Find where the given text appears and provide that cell's center as (X, Y) coordinate. 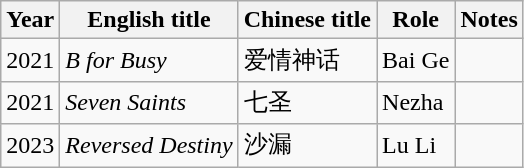
Chinese title (307, 20)
Notes (489, 20)
Lu Li (416, 146)
2023 (30, 146)
Bai Ge (416, 60)
爱情神话 (307, 60)
Role (416, 20)
Reversed Destiny (149, 146)
English title (149, 20)
沙漏 (307, 146)
Year (30, 20)
七圣 (307, 102)
Nezha (416, 102)
Seven Saints (149, 102)
B for Busy (149, 60)
